Search for the cell housing the specified text and yield its (X, Y) center coordinate. 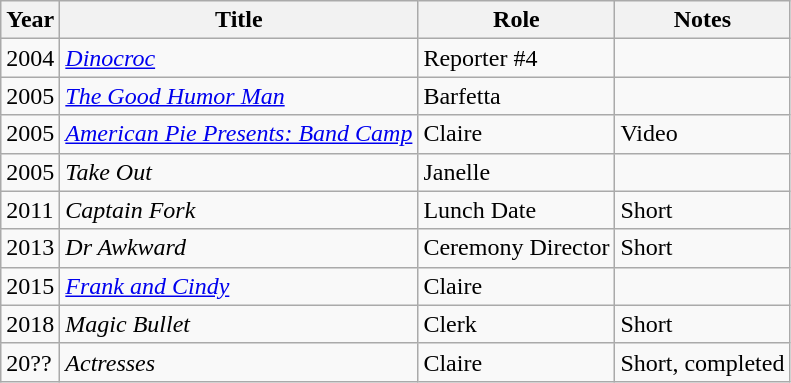
Role (516, 20)
Barfetta (516, 96)
Frank and Cindy (239, 286)
Dinocroc (239, 58)
Lunch Date (516, 210)
20?? (30, 362)
Dr Awkward (239, 248)
Notes (702, 20)
Janelle (516, 172)
Title (239, 20)
Magic Bullet (239, 324)
American Pie Presents: Band Camp (239, 134)
The Good Humor Man (239, 96)
Clerk (516, 324)
Reporter #4 (516, 58)
2018 (30, 324)
Short, completed (702, 362)
2004 (30, 58)
2015 (30, 286)
2011 (30, 210)
Year (30, 20)
Ceremony Director (516, 248)
Actresses (239, 362)
2013 (30, 248)
Captain Fork (239, 210)
Video (702, 134)
Take Out (239, 172)
